Determine the (x, y) coordinate at the center of the cell enclosing the given text.  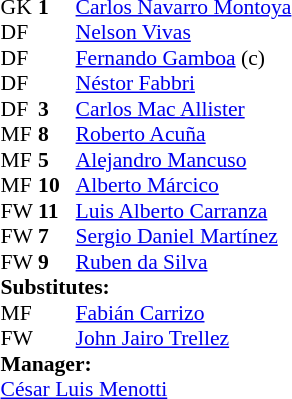
Roberto Acuña (184, 135)
Sergio Daniel Martínez (184, 237)
Alejandro Mancuso (184, 160)
Ruben da Silva (184, 262)
John Jairo Trellez (184, 339)
Fabián Carrizo (184, 313)
Substitutes: (146, 287)
11 (57, 211)
Alberto Márcico (184, 185)
Carlos Mac Allister (184, 109)
Nelson Vivas (184, 33)
Fernando Gamboa (c) (184, 58)
Manager: (146, 364)
3 (57, 109)
5 (57, 160)
9 (57, 262)
10 (57, 185)
Luis Alberto Carranza (184, 211)
Néstor Fabbri (184, 83)
7 (57, 237)
8 (57, 135)
